Output the (X, Y) coordinate of the center of the cell containing the given text.  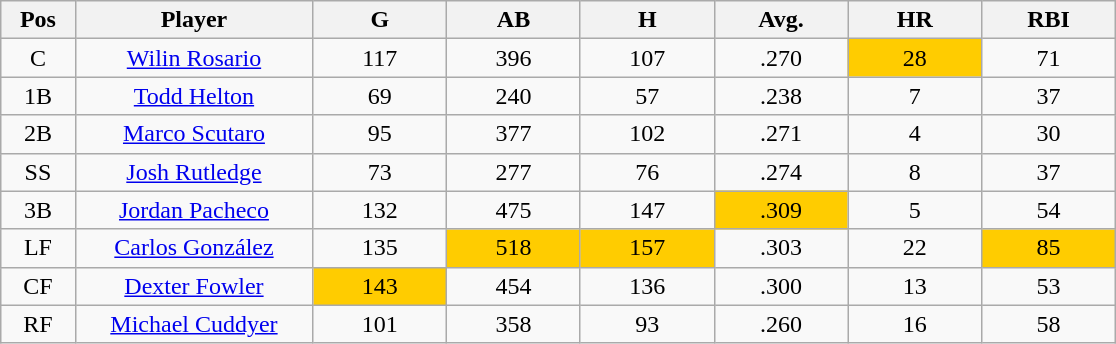
Todd Helton (194, 96)
57 (647, 96)
CF (38, 286)
93 (647, 324)
Dexter Fowler (194, 286)
C (38, 58)
475 (514, 210)
28 (915, 58)
518 (514, 248)
.274 (781, 172)
AB (514, 20)
SS (38, 172)
.303 (781, 248)
LF (38, 248)
73 (380, 172)
377 (514, 134)
136 (647, 286)
Marco Scutaro (194, 134)
95 (380, 134)
277 (514, 172)
Player (194, 20)
143 (380, 286)
85 (1049, 248)
102 (647, 134)
5 (915, 210)
.271 (781, 134)
30 (1049, 134)
.270 (781, 58)
8 (915, 172)
2B (38, 134)
Michael Cuddyer (194, 324)
54 (1049, 210)
117 (380, 58)
454 (514, 286)
Jordan Pacheco (194, 210)
Carlos González (194, 248)
135 (380, 248)
7 (915, 96)
H (647, 20)
RBI (1049, 20)
Pos (38, 20)
Avg. (781, 20)
G (380, 20)
107 (647, 58)
Wilin Rosario (194, 58)
16 (915, 324)
71 (1049, 58)
147 (647, 210)
69 (380, 96)
.260 (781, 324)
53 (1049, 286)
58 (1049, 324)
76 (647, 172)
1B (38, 96)
.238 (781, 96)
.300 (781, 286)
396 (514, 58)
358 (514, 324)
HR (915, 20)
157 (647, 248)
4 (915, 134)
22 (915, 248)
13 (915, 286)
RF (38, 324)
3B (38, 210)
240 (514, 96)
101 (380, 324)
.309 (781, 210)
132 (380, 210)
Josh Rutledge (194, 172)
